Return [X, Y] of the center of cell containing provided text 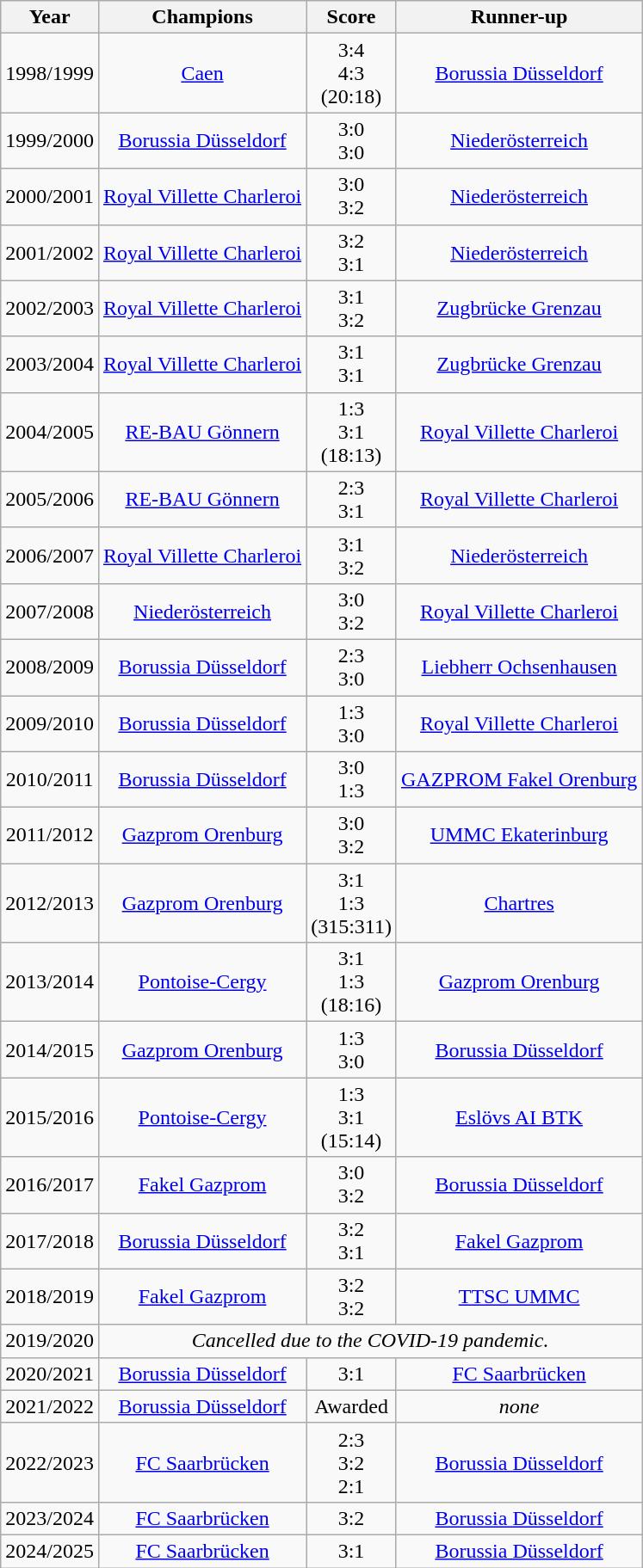
GAZPROM Fakel Orenburg [518, 779]
2:3 3:0 [351, 667]
1999/2000 [50, 141]
3:4 4:3 (20:18) [351, 73]
2:3 3:1 [351, 499]
Cancelled due to the COVID-19 pandemic. [370, 1341]
2008/2009 [50, 667]
Caen [201, 73]
2015/2016 [50, 1117]
3:1 1:3 (18:16) [351, 982]
2013/2014 [50, 982]
2006/2007 [50, 556]
2024/2025 [50, 1551]
Awarded [351, 1406]
2016/2017 [50, 1185]
Year [50, 17]
2012/2013 [50, 903]
2010/2011 [50, 779]
2014/2015 [50, 1049]
none [518, 1406]
3:1 3:1 [351, 365]
2011/2012 [50, 836]
Champions [201, 17]
UMMC Ekaterinburg [518, 836]
Score [351, 17]
2000/2001 [50, 196]
2018/2019 [50, 1297]
2022/2023 [50, 1462]
2005/2006 [50, 499]
2020/2021 [50, 1374]
2019/2020 [50, 1341]
1998/1999 [50, 73]
Eslövs AI BTK [518, 1117]
Runner-up [518, 17]
2002/2003 [50, 308]
2:3 3:2 2:1 [351, 1462]
2017/2018 [50, 1240]
3:0 1:3 [351, 779]
Liebherr Ochsenhausen [518, 667]
2007/2008 [50, 611]
Chartres [518, 903]
3:0 3:0 [351, 141]
3:2 [351, 1518]
1:3 3:1 (18:13) [351, 432]
3:2 3:2 [351, 1297]
2009/2010 [50, 723]
TTSC UMMC [518, 1297]
2003/2004 [50, 365]
3:1 1:3 (315:311) [351, 903]
2004/2005 [50, 432]
1:3 3:1(15:14) [351, 1117]
2001/2002 [50, 253]
2023/2024 [50, 1518]
2021/2022 [50, 1406]
